Provide the [x, y] coordinate of the cell's center where the given text is located.  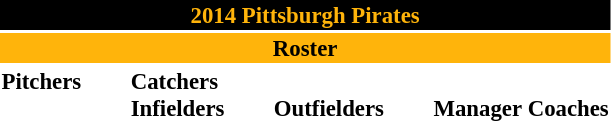
Roster [305, 48]
2014 Pittsburgh Pirates [305, 15]
